Locate the cell with the specified text and output its (x, y) center coordinate. 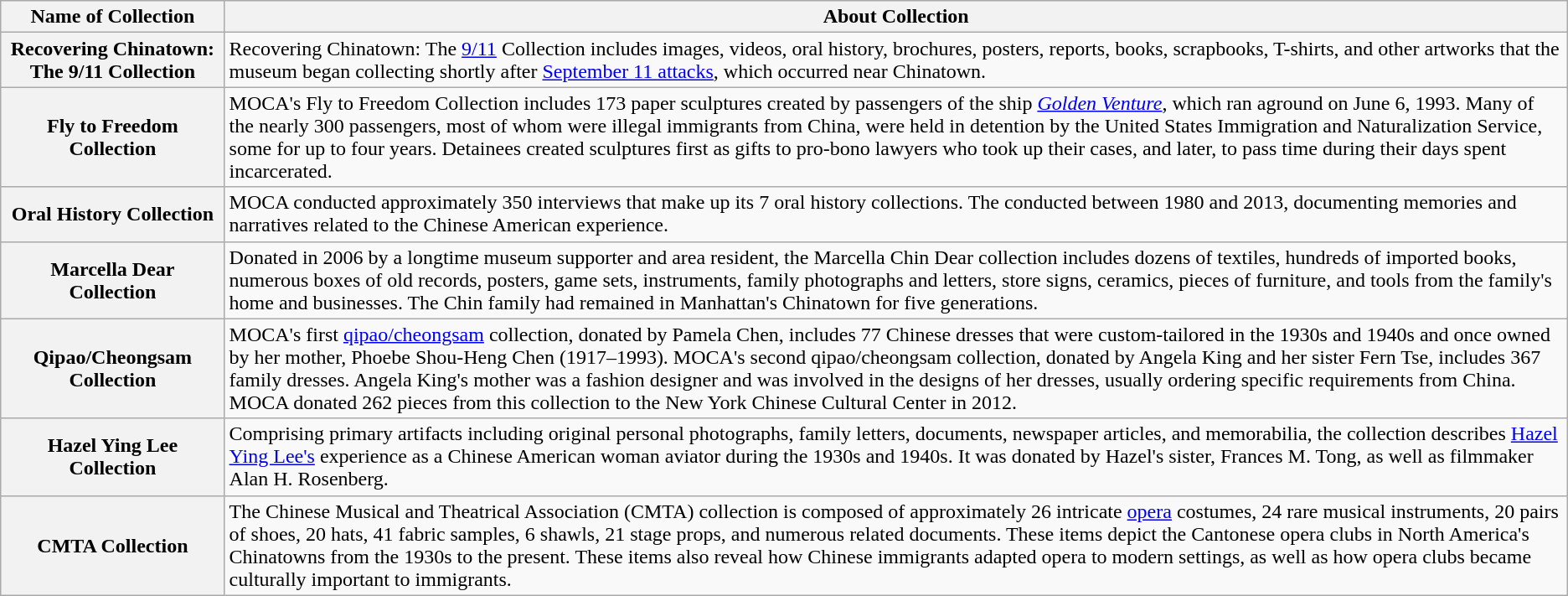
About Collection (896, 17)
Hazel Ying Lee Collection (112, 457)
Fly to Freedom Collection (112, 137)
CMTA Collection (112, 545)
Name of Collection (112, 17)
Recovering Chinatown: The 9/11 Collection (112, 60)
Marcella Dear Collection (112, 280)
Oral History Collection (112, 215)
Qipao/Cheongsam Collection (112, 369)
